Locate the cell with the specified text and output its [x, y] center coordinate. 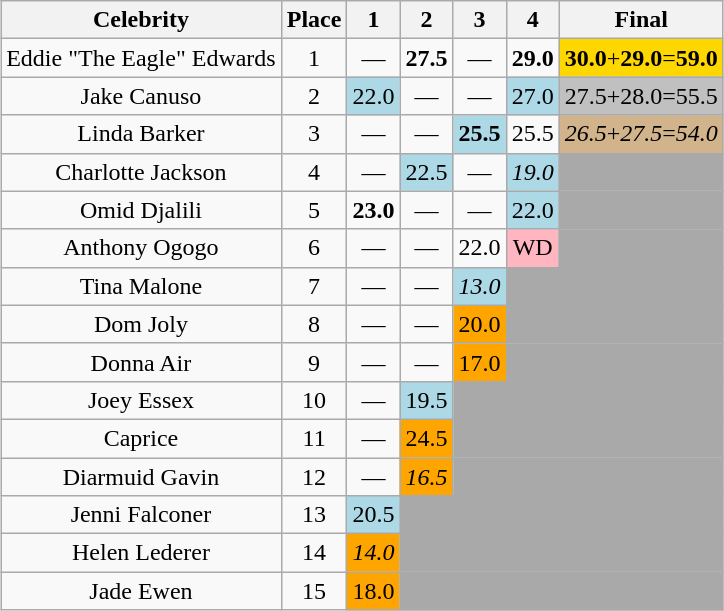
Jade Ewen [142, 591]
13 [314, 515]
27.5 [426, 58]
27.5+28.0=55.5 [641, 96]
Charlotte Jackson [142, 172]
18.0 [374, 591]
8 [314, 324]
30.0+29.0=59.0 [641, 58]
Diarmuid Gavin [142, 477]
19.5 [426, 400]
Jenni Falconer [142, 515]
5 [314, 210]
14.0 [374, 553]
Jake Canuso [142, 96]
29.0 [532, 58]
WD [532, 248]
11 [314, 438]
Omid Djalili [142, 210]
Donna Air [142, 362]
6 [314, 248]
Place [314, 20]
16.5 [426, 477]
12 [314, 477]
23.0 [374, 210]
20.0 [480, 324]
7 [314, 286]
13.0 [480, 286]
19.0 [532, 172]
22.5 [426, 172]
Dom Joly [142, 324]
20.5 [374, 515]
Linda Barker [142, 134]
Celebrity [142, 20]
17.0 [480, 362]
Eddie "The Eagle" Edwards [142, 58]
Anthony Ogogo [142, 248]
Caprice [142, 438]
14 [314, 553]
9 [314, 362]
27.0 [532, 96]
Joey Essex [142, 400]
Tina Malone [142, 286]
Helen Lederer [142, 553]
10 [314, 400]
24.5 [426, 438]
15 [314, 591]
Final [641, 20]
26.5+27.5=54.0 [641, 134]
